Locate the cell with the specified text and output its [X, Y] center coordinate. 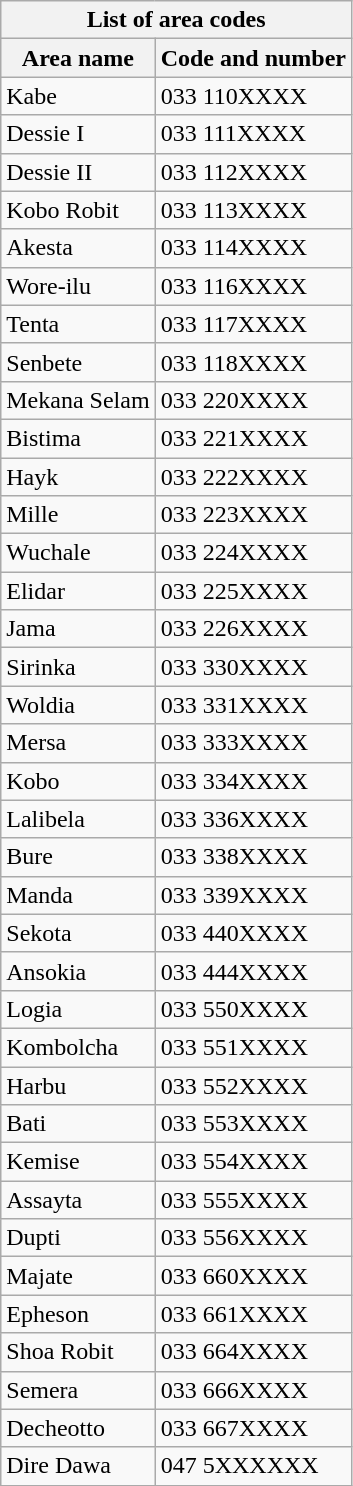
Akesta [78, 248]
Logia [78, 1009]
Bati [78, 1124]
033 222XXXX [253, 477]
Majate [78, 1276]
033 116XXXX [253, 286]
Area name [78, 58]
Code and number [253, 58]
Woldia [78, 705]
Mille [78, 515]
Kobo Robit [78, 210]
033 661XXXX [253, 1314]
Kemise [78, 1162]
033 336XXXX [253, 819]
Dupti [78, 1238]
Mersa [78, 743]
033 664XXXX [253, 1352]
033 555XXXX [253, 1200]
Epheson [78, 1314]
Kabe [78, 96]
Wore-ilu [78, 286]
033 111XXXX [253, 134]
033 334XXXX [253, 781]
Lalibela [78, 819]
Elidar [78, 591]
033 331XXXX [253, 705]
033 667XXXX [253, 1428]
047 5XXXXXX [253, 1466]
033 333XXXX [253, 743]
Hayk [78, 477]
033 223XXXX [253, 515]
033 444XXXX [253, 971]
033 113XXXX [253, 210]
033 221XXXX [253, 438]
033 556XXXX [253, 1238]
Shoa Robit [78, 1352]
Sirinka [78, 667]
033 440XXXX [253, 933]
Semera [78, 1390]
List of area codes [176, 20]
033 551XXXX [253, 1047]
033 330XXXX [253, 667]
Bistima [78, 438]
Harbu [78, 1085]
Kobo [78, 781]
033 225XXXX [253, 591]
Wuchale [78, 553]
033 112XXXX [253, 172]
Dessie II [78, 172]
Bure [78, 857]
Assayta [78, 1200]
033 117XXXX [253, 324]
033 114XXXX [253, 248]
033 339XXXX [253, 895]
033 110XXXX [253, 96]
033 220XXXX [253, 400]
033 550XXXX [253, 1009]
033 660XXXX [253, 1276]
033 224XXXX [253, 553]
Dessie I [78, 134]
Manda [78, 895]
Tenta [78, 324]
Senbete [78, 362]
Kombolcha [78, 1047]
Ansokia [78, 971]
Dire Dawa [78, 1466]
033 552XXXX [253, 1085]
033 553XXXX [253, 1124]
Sekota [78, 933]
033 338XXXX [253, 857]
Decheotto [78, 1428]
Mekana Selam [78, 400]
Jama [78, 629]
033 666XXXX [253, 1390]
033 226XXXX [253, 629]
033 118XXXX [253, 362]
033 554XXXX [253, 1162]
